Search for the cell housing the specified text and yield its (x, y) center coordinate. 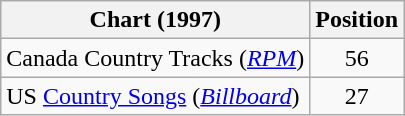
Chart (1997) (156, 20)
27 (357, 96)
Canada Country Tracks (RPM) (156, 58)
56 (357, 58)
US Country Songs (Billboard) (156, 96)
Position (357, 20)
